Capture the cell that displays the provided text and extract its [x, y] central coordinate. 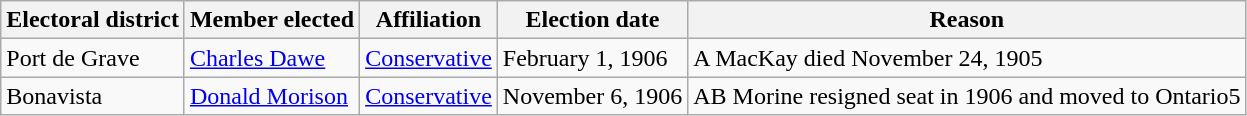
Port de Grave [93, 58]
Reason [967, 20]
Bonavista [93, 96]
February 1, 1906 [592, 58]
November 6, 1906 [592, 96]
Election date [592, 20]
A MacKay died November 24, 1905 [967, 58]
Member elected [272, 20]
AB Morine resigned seat in 1906 and moved to Ontario5 [967, 96]
Donald Morison [272, 96]
Charles Dawe [272, 58]
Affiliation [429, 20]
Electoral district [93, 20]
